Detect which cell encompasses the target text, then output its (x, y) center coordinate. 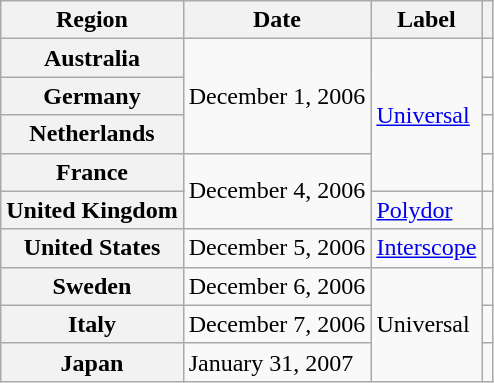
December 7, 2006 (277, 324)
Australia (92, 58)
December 1, 2006 (277, 96)
December 4, 2006 (277, 191)
Germany (92, 96)
Japan (92, 362)
United States (92, 248)
Region (92, 20)
December 5, 2006 (277, 248)
January 31, 2007 (277, 362)
Label (426, 20)
United Kingdom (92, 210)
Interscope (426, 248)
France (92, 172)
Netherlands (92, 134)
Italy (92, 324)
Sweden (92, 286)
Date (277, 20)
December 6, 2006 (277, 286)
Polydor (426, 210)
